For the text-containing cell, return its midpoint in [X, Y] coordinate format. 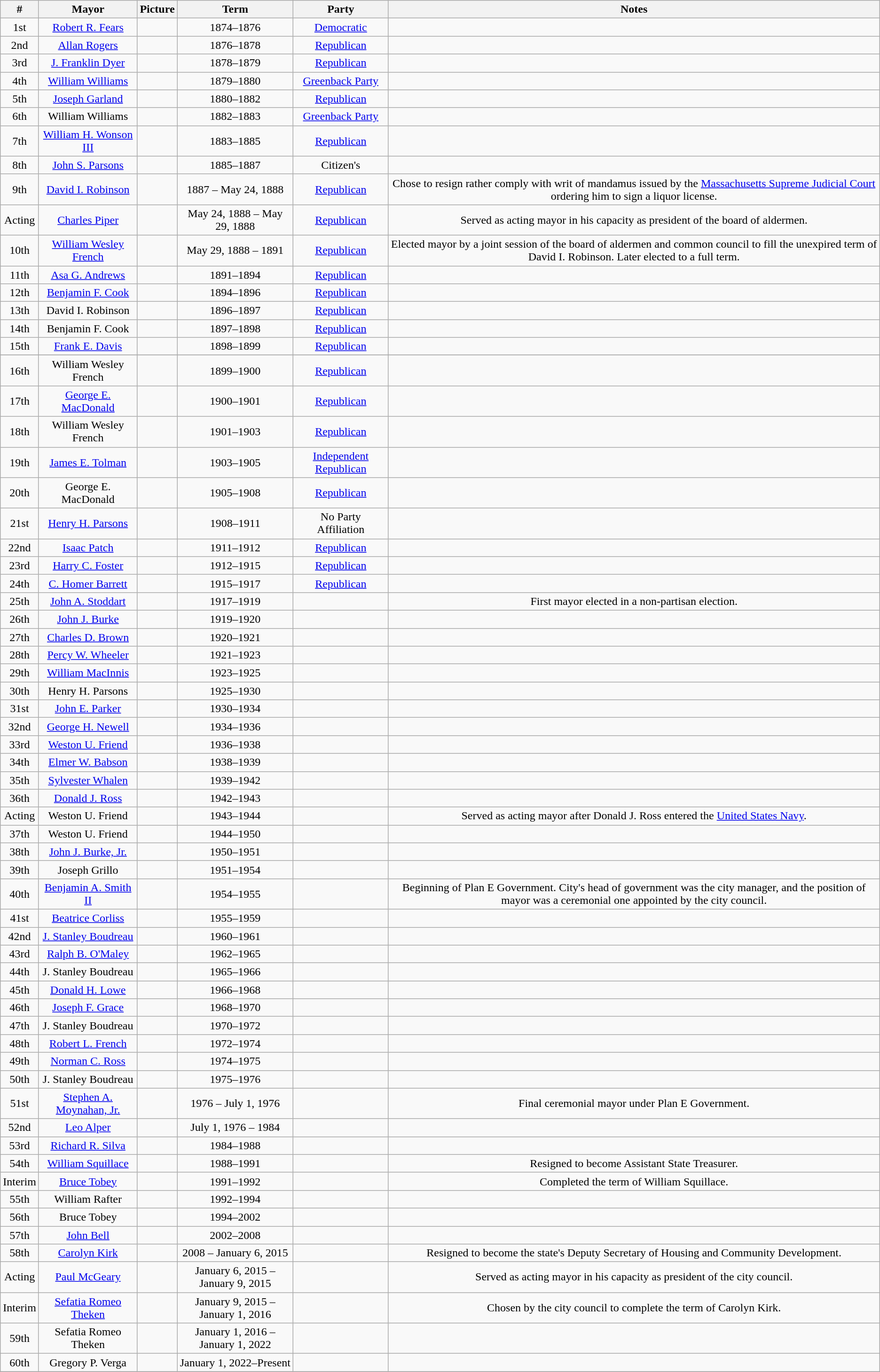
30th [20, 691]
41st [20, 918]
Citizen's [341, 165]
May 24, 1888 – May 29, 1888 [235, 220]
36th [20, 798]
9th [20, 189]
51st [20, 1104]
7th [20, 141]
1874–1876 [235, 27]
1900–1901 [235, 401]
1939–1942 [235, 780]
January 9, 2015 – January 1, 2016 [235, 1308]
24th [20, 583]
Picture [157, 9]
Joseph Garland [87, 99]
Resigned to become Assistant State Treasurer. [634, 1163]
Served as acting mayor in his capacity as president of the board of aldermen. [634, 220]
1915–1917 [235, 583]
1908–1911 [235, 524]
1898–1899 [235, 346]
Final ceremonial mayor under Plan E Government. [634, 1104]
1883–1885 [235, 141]
John E. Parker [87, 709]
1903–1905 [235, 463]
1968–1970 [235, 1008]
1936–1938 [235, 745]
1974–1975 [235, 1061]
10th [20, 250]
Party [341, 9]
# [20, 9]
1944–1950 [235, 834]
William H. Wonson III [87, 141]
J. Franklin Dyer [87, 63]
1951–1954 [235, 870]
July 1, 1976 – 1984 [235, 1128]
Joseph F. Grace [87, 1008]
Carolyn Kirk [87, 1253]
1991–1992 [235, 1181]
January 6, 2015 – January 9, 2015 [235, 1278]
33rd [20, 745]
1891–1894 [235, 275]
William MacInnis [87, 673]
Ralph B. O'Maley [87, 954]
1912–1915 [235, 565]
John Bell [87, 1235]
Frank E. Davis [87, 346]
58th [20, 1253]
Chose to resign rather comply with writ of mandamus issued by the Massachusetts Supreme Judicial Court ordering him to sign a liquor license. [634, 189]
1896–1897 [235, 311]
26th [20, 619]
Robert R. Fears [87, 27]
1880–1882 [235, 99]
Norman C. Ross [87, 1061]
22nd [20, 548]
1882–1883 [235, 117]
2002–2008 [235, 1235]
1938–1939 [235, 762]
1965–1966 [235, 972]
1923–1925 [235, 673]
21st [20, 524]
Elmer W. Babson [87, 762]
Gregory P. Verga [87, 1363]
Percy W. Wheeler [87, 655]
1885–1887 [235, 165]
Leo Alper [87, 1128]
1988–1991 [235, 1163]
1966–1968 [235, 990]
1950–1951 [235, 852]
2nd [20, 45]
25th [20, 601]
2008 – January 6, 2015 [235, 1253]
Democratic [341, 27]
1975–1976 [235, 1079]
4th [20, 81]
1930–1934 [235, 709]
13th [20, 311]
1943–1944 [235, 816]
Notes [634, 9]
Joseph Grillo [87, 870]
Stephen A. Moynahan, Jr. [87, 1104]
C. Homer Barrett [87, 583]
1934–1936 [235, 727]
Donald J. Ross [87, 798]
1994–2002 [235, 1217]
William Rafter [87, 1199]
49th [20, 1061]
11th [20, 275]
May 29, 1888 – 1891 [235, 250]
Independent Republican [341, 463]
Term [235, 9]
34th [20, 762]
1984–1988 [235, 1145]
37th [20, 834]
1901–1903 [235, 431]
Charles D. Brown [87, 637]
50th [20, 1079]
Asa G. Andrews [87, 275]
16th [20, 370]
1960–1961 [235, 936]
1921–1923 [235, 655]
Resigned to become the state's Deputy Secretary of Housing and Community Development. [634, 1253]
60th [20, 1363]
1911–1912 [235, 548]
1st [20, 27]
47th [20, 1026]
George H. Newell [87, 727]
52nd [20, 1128]
Donald H. Lowe [87, 990]
January 1, 2022–Present [235, 1363]
8th [20, 165]
5th [20, 99]
1905–1908 [235, 493]
Benjamin A. Smith II [87, 894]
1970–1972 [235, 1026]
Mayor [87, 9]
15th [20, 346]
40th [20, 894]
42nd [20, 936]
44th [20, 972]
Richard R. Silva [87, 1145]
Harry C. Foster [87, 565]
Chosen by the city council to complete the term of Carolyn Kirk. [634, 1308]
Paul McGeary [87, 1278]
1925–1930 [235, 691]
19th [20, 463]
1897–1898 [235, 329]
1962–1965 [235, 954]
1942–1943 [235, 798]
20th [20, 493]
John J. Burke, Jr. [87, 852]
17th [20, 401]
1917–1919 [235, 601]
1879–1880 [235, 81]
First mayor elected in a non-partisan election. [634, 601]
12th [20, 293]
1976 – July 1, 1976 [235, 1104]
James E. Tolman [87, 463]
1954–1955 [235, 894]
29th [20, 673]
1894–1896 [235, 293]
32nd [20, 727]
45th [20, 990]
Served as acting mayor after Donald J. Ross entered the United States Navy. [634, 816]
Robert L. French [87, 1043]
1878–1879 [235, 63]
William Squillace [87, 1163]
Charles Piper [87, 220]
1876–1878 [235, 45]
1992–1994 [235, 1199]
31st [20, 709]
38th [20, 852]
55th [20, 1199]
3rd [20, 63]
1920–1921 [235, 637]
John J. Burke [87, 619]
Beatrice Corliss [87, 918]
1972–1974 [235, 1043]
Sylvester Whalen [87, 780]
Isaac Patch [87, 548]
43rd [20, 954]
57th [20, 1235]
35th [20, 780]
Completed the term of William Squillace. [634, 1181]
14th [20, 329]
18th [20, 431]
6th [20, 117]
Served as acting mayor in his capacity as president of the city council. [634, 1278]
27th [20, 637]
54th [20, 1163]
23rd [20, 565]
1887 – May 24, 1888 [235, 189]
59th [20, 1339]
56th [20, 1217]
48th [20, 1043]
John S. Parsons [87, 165]
39th [20, 870]
Allan Rogers [87, 45]
1899–1900 [235, 370]
1919–1920 [235, 619]
53rd [20, 1145]
46th [20, 1008]
1955–1959 [235, 918]
January 1, 2016 – January 1, 2022 [235, 1339]
John A. Stoddart [87, 601]
No Party Affiliation [341, 524]
28th [20, 655]
